Extract the [X, Y] coordinate from the center of the cell holding the provided text.  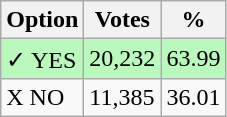
Votes [122, 20]
20,232 [122, 59]
X NO [42, 97]
% [194, 20]
Option [42, 20]
✓ YES [42, 59]
11,385 [122, 97]
36.01 [194, 97]
63.99 [194, 59]
